Determine the (X, Y) coordinate at the center of the cell enclosing the given text.  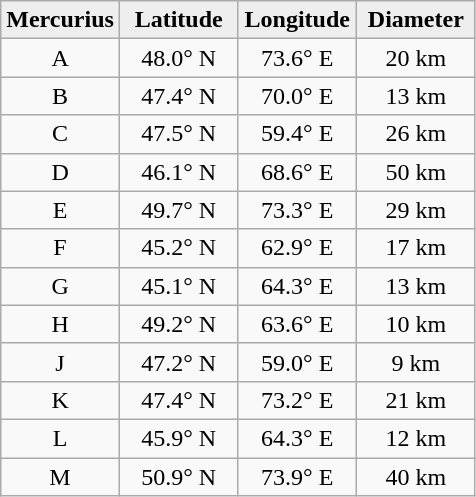
50.9° N (178, 477)
Mercurius (60, 20)
49.7° N (178, 210)
59.0° E (298, 362)
73.6° E (298, 58)
F (60, 248)
68.6° E (298, 172)
21 km (416, 400)
10 km (416, 324)
48.0° N (178, 58)
50 km (416, 172)
45.9° N (178, 438)
K (60, 400)
49.2° N (178, 324)
12 km (416, 438)
Longitude (298, 20)
Latitude (178, 20)
26 km (416, 134)
73.9° E (298, 477)
47.2° N (178, 362)
46.1° N (178, 172)
40 km (416, 477)
H (60, 324)
63.6° E (298, 324)
73.2° E (298, 400)
Diameter (416, 20)
M (60, 477)
73.3° E (298, 210)
47.5° N (178, 134)
62.9° E (298, 248)
29 km (416, 210)
L (60, 438)
17 km (416, 248)
G (60, 286)
20 km (416, 58)
B (60, 96)
9 km (416, 362)
J (60, 362)
45.1° N (178, 286)
A (60, 58)
D (60, 172)
E (60, 210)
70.0° E (298, 96)
45.2° N (178, 248)
C (60, 134)
59.4° E (298, 134)
